Locate the cell with the specified text and output its (x, y) center coordinate. 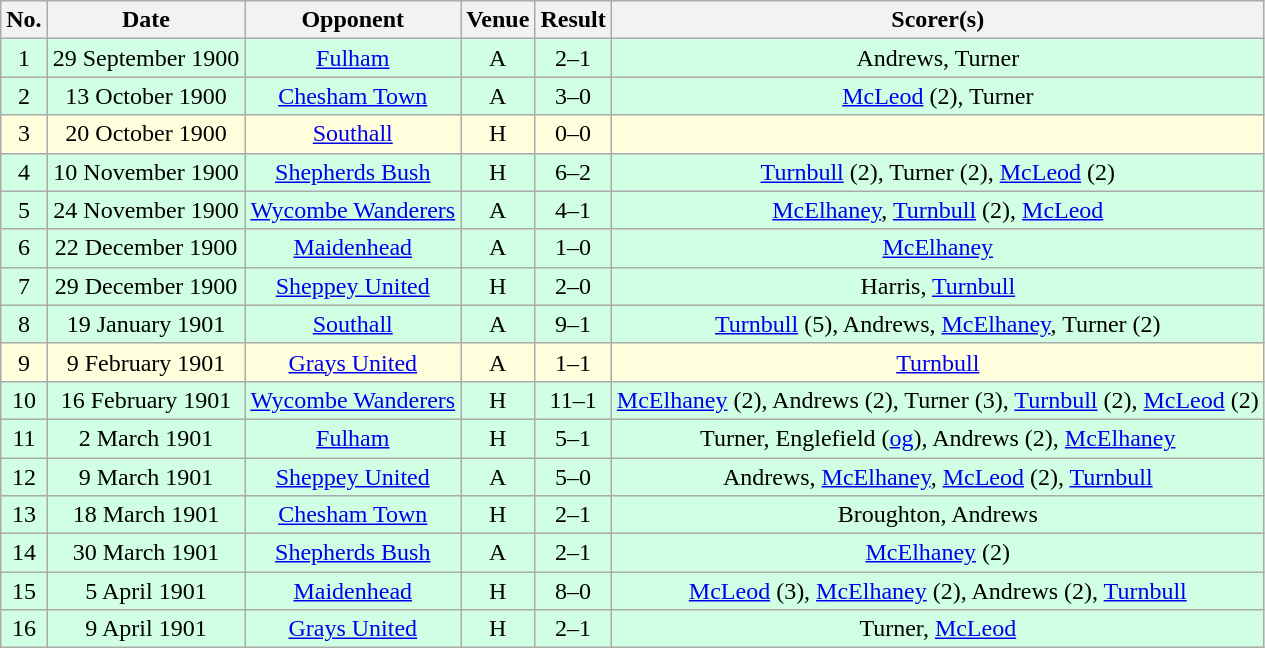
Turner, McLeod (938, 629)
3–0 (573, 96)
1–1 (573, 362)
Venue (498, 20)
10 November 1900 (146, 172)
Broughton, Andrews (938, 515)
1–0 (573, 248)
Andrews, Turner (938, 58)
7 (24, 286)
12 (24, 477)
Turnbull (5), Andrews, McElhaney, Turner (2) (938, 324)
11 (24, 438)
10 (24, 400)
9 April 1901 (146, 629)
Turnbull (938, 362)
McLeod (3), McElhaney (2), Andrews (2), Turnbull (938, 591)
Scorer(s) (938, 20)
0–0 (573, 134)
19 January 1901 (146, 324)
18 March 1901 (146, 515)
McElhaney (938, 248)
2 March 1901 (146, 438)
3 (24, 134)
6–2 (573, 172)
McElhaney (2) (938, 553)
16 (24, 629)
2–0 (573, 286)
No. (24, 20)
29 December 1900 (146, 286)
16 February 1901 (146, 400)
4–1 (573, 210)
8–0 (573, 591)
Turnbull (2), Turner (2), McLeod (2) (938, 172)
13 (24, 515)
Opponent (353, 20)
McElhaney, Turnbull (2), McLeod (938, 210)
13 October 1900 (146, 96)
20 October 1900 (146, 134)
Turner, Englefield (og), Andrews (2), McElhaney (938, 438)
9 (24, 362)
11–1 (573, 400)
McElhaney (2), Andrews (2), Turner (3), Turnbull (2), McLeod (2) (938, 400)
Harris, Turnbull (938, 286)
14 (24, 553)
9 February 1901 (146, 362)
Date (146, 20)
24 November 1900 (146, 210)
22 December 1900 (146, 248)
McLeod (2), Turner (938, 96)
30 March 1901 (146, 553)
1 (24, 58)
5 April 1901 (146, 591)
6 (24, 248)
4 (24, 172)
8 (24, 324)
5 (24, 210)
15 (24, 591)
9–1 (573, 324)
Andrews, McElhaney, McLeod (2), Turnbull (938, 477)
29 September 1900 (146, 58)
Result (573, 20)
5–1 (573, 438)
2 (24, 96)
5–0 (573, 477)
9 March 1901 (146, 477)
